Find where the given text appears and provide that cell's center as [x, y] coordinate. 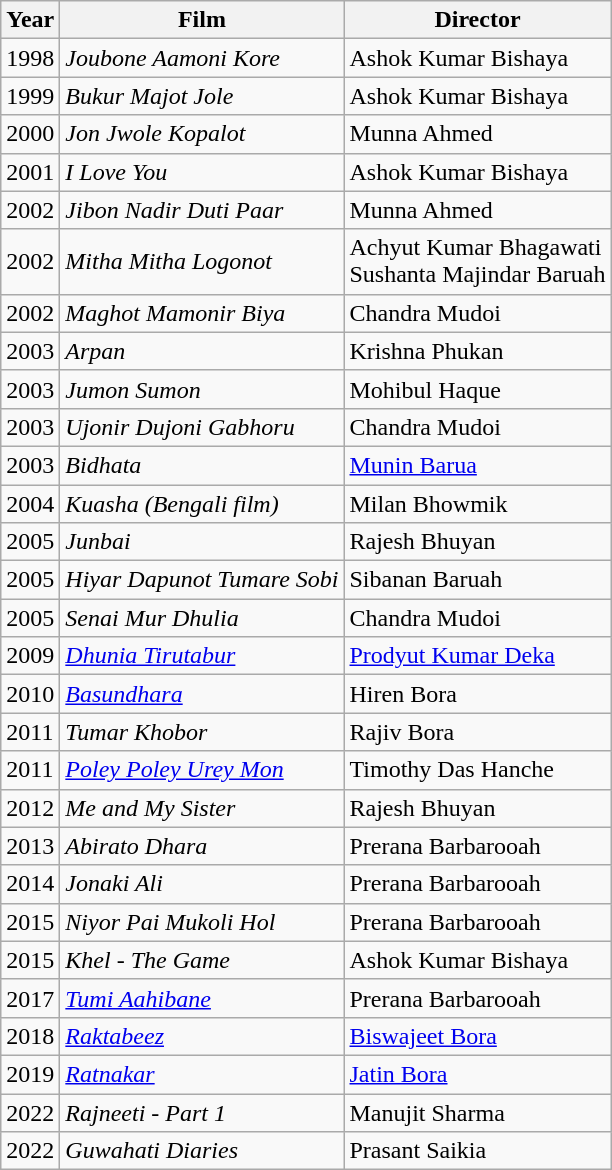
Tumar Khobor [202, 732]
1999 [30, 96]
2000 [30, 134]
Rajiv Bora [478, 732]
2010 [30, 694]
Jatin Bora [478, 1074]
Arpan [202, 351]
Sibanan Baruah [478, 580]
Mitha Mitha Logonot [202, 262]
Milan Bhowmik [478, 503]
2009 [30, 656]
Rajneeti - Part 1 [202, 1113]
Junbai [202, 542]
Jumon Sumon [202, 389]
Hiyar Dapunot Tumare Sobi [202, 580]
2017 [30, 998]
Guwahati Diaries [202, 1151]
Biswajeet Bora [478, 1036]
Film [202, 20]
Jonaki Ali [202, 884]
Khel - The Game [202, 960]
Director [478, 20]
Me and My Sister [202, 808]
1998 [30, 58]
Bidhata [202, 465]
Ujonir Dujoni Gabhoru [202, 427]
Poley Poley Urey Mon [202, 770]
Manujit Sharma [478, 1113]
Maghot Mamonir Biya [202, 313]
I Love You [202, 172]
Jon Jwole Kopalot [202, 134]
Krishna Phukan [478, 351]
Ratnakar [202, 1074]
Basundhara [202, 694]
Niyor Pai Mukoli Hol [202, 922]
Hiren Bora [478, 694]
Prasant Saikia [478, 1151]
2012 [30, 808]
Year [30, 20]
2001 [30, 172]
Mohibul Haque [478, 389]
Abirato Dhara [202, 846]
Timothy Das Hanche [478, 770]
Kuasha (Bengali film) [202, 503]
2013 [30, 846]
2018 [30, 1036]
Tumi Aahibane [202, 998]
2014 [30, 884]
Joubone Aamoni Kore [202, 58]
2019 [30, 1074]
Achyut Kumar BhagawatiSushanta Majindar Baruah [478, 262]
2004 [30, 503]
Jibon Nadir Duti Paar [202, 210]
Dhunia Tirutabur [202, 656]
Senai Mur Dhulia [202, 618]
Prodyut Kumar Deka [478, 656]
Bukur Majot Jole [202, 96]
Munin Barua [478, 465]
Raktabeez [202, 1036]
